Locate the cell with the specified text and output its [X, Y] center coordinate. 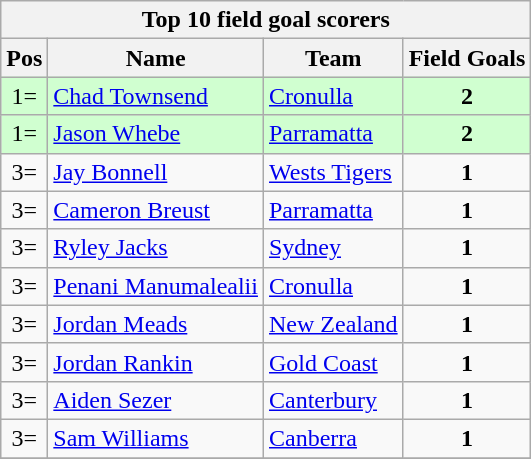
New Zealand [333, 324]
Chad Townsend [156, 96]
Penani Manumalealii [156, 286]
Cameron Breust [156, 210]
Pos [24, 58]
Field Goals [467, 58]
Gold Coast [333, 362]
Top 10 field goal scorers [266, 20]
Ryley Jacks [156, 248]
Aiden Sezer [156, 400]
Canberra [333, 438]
Team [333, 58]
Jordan Meads [156, 324]
Canterbury [333, 400]
Jordan Rankin [156, 362]
Sydney [333, 248]
Jason Whebe [156, 134]
Sam Williams [156, 438]
Jay Bonnell [156, 172]
Wests Tigers [333, 172]
Name [156, 58]
